Extract the [X, Y] coordinate from the center of the cell holding the provided text.  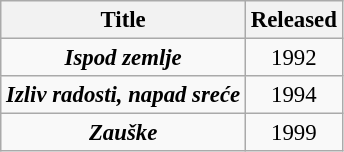
Released [294, 20]
Zauške [124, 133]
Ispod zemlje [124, 58]
Title [124, 20]
Izliv radosti, napad sreće [124, 95]
1992 [294, 58]
1994 [294, 95]
1999 [294, 133]
